Pinpoint the cell where the given text exists, returning its [X, Y] midpoint coordinate. 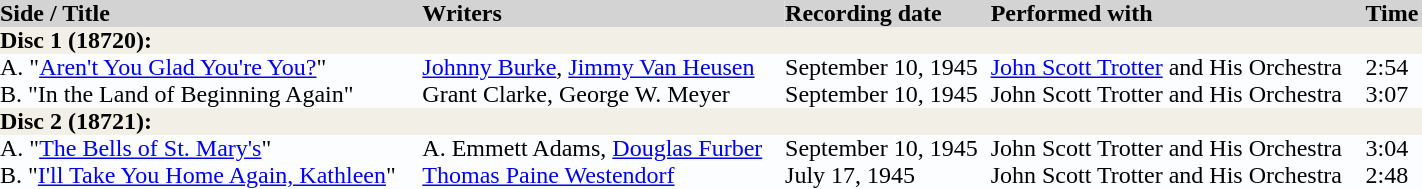
Recording date [888, 14]
A. "The Bells of St. Mary's" [211, 148]
Writers [604, 14]
A. "Aren't You Glad You're You?" [211, 68]
Time [1394, 14]
Disc 2 (18721): [711, 122]
Side / Title [211, 14]
A. Emmett Adams, Douglas Furber [604, 148]
B. "In the Land of Beginning Again" [211, 94]
2:54 [1394, 68]
B. "I'll Take You Home Again, Kathleen" [211, 176]
2:48 [1394, 176]
3:04 [1394, 148]
3:07 [1394, 94]
Johnny Burke, Jimmy Van Heusen [604, 68]
Disc 1 (18720): [711, 40]
Grant Clarke, George W. Meyer [604, 94]
July 17, 1945 [888, 176]
Thomas Paine Westendorf [604, 176]
Performed with [1178, 14]
